Return the (x, y) coordinate for the center point of the cell that contains the specified text.  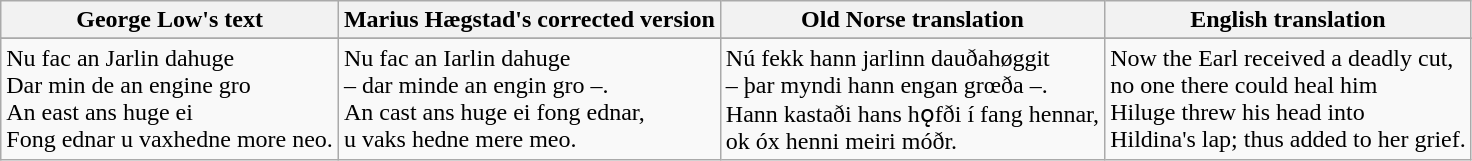
Now the Earl received a deadly cut,no one there could heal himHiluge threw his head intoHildina's lap; thus added to her grief. (1288, 100)
Old Norse translation (912, 20)
George Low's text (170, 20)
Marius Hægstad's corrected version (529, 20)
Nu fac an Iarlin dahuge– dar minde an engin gro –.An cast ans huge ei fong ednar,u vaks hedne mere meo. (529, 100)
English translation (1288, 20)
Nú fekk hann jarlinn dauðahøggit– þar myndi hann engan grœða –.Hann kastaði hans hǫfði í fang hennar,ok óx henni meiri móðr. (912, 100)
Nu fac an Jarlin dahugeDar min de an engine groAn east ans huge eiFong ednar u vaxhedne more neo. (170, 100)
